Search for the cell housing the specified text and yield its (X, Y) center coordinate. 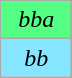
bb (36, 58)
bba (36, 20)
